Determine the (x, y) coordinate at the center of the cell enclosing the given text.  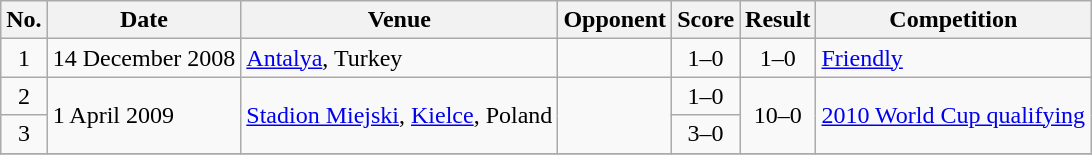
3–0 (706, 134)
1 (24, 58)
2 (24, 96)
2010 World Cup qualifying (954, 115)
Competition (954, 20)
Antalya, Turkey (400, 58)
3 (24, 134)
Friendly (954, 58)
1 April 2009 (144, 115)
10–0 (778, 115)
Opponent (615, 20)
Date (144, 20)
Result (778, 20)
14 December 2008 (144, 58)
Score (706, 20)
No. (24, 20)
Stadion Miejski, Kielce, Poland (400, 115)
Venue (400, 20)
